Capture the cell that displays the provided text and extract its (X, Y) central coordinate. 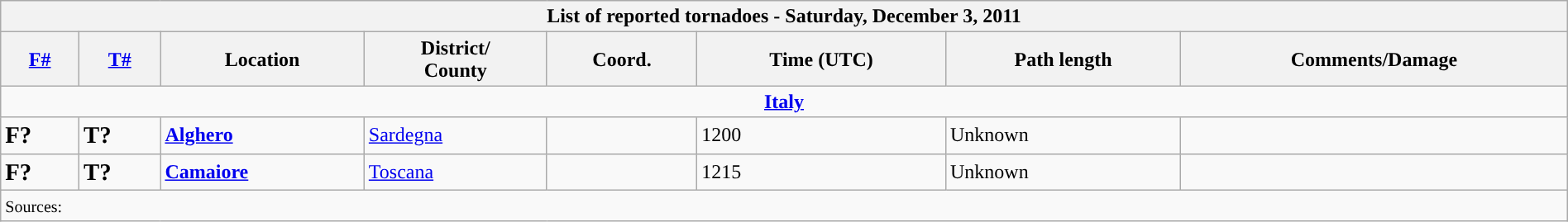
Comments/Damage (1374, 59)
Italy (784, 102)
Path length (1063, 59)
Time (UTC) (822, 59)
District/County (455, 59)
Coord. (622, 59)
Alghero (262, 135)
F# (40, 59)
List of reported tornadoes - Saturday, December 3, 2011 (784, 17)
T# (120, 59)
Sardegna (455, 135)
1215 (822, 172)
Sources: (784, 205)
1200 (822, 135)
Camaiore (262, 172)
Location (262, 59)
Toscana (455, 172)
